Provide the (X, Y) coordinate of the cell's center where the given text is located.  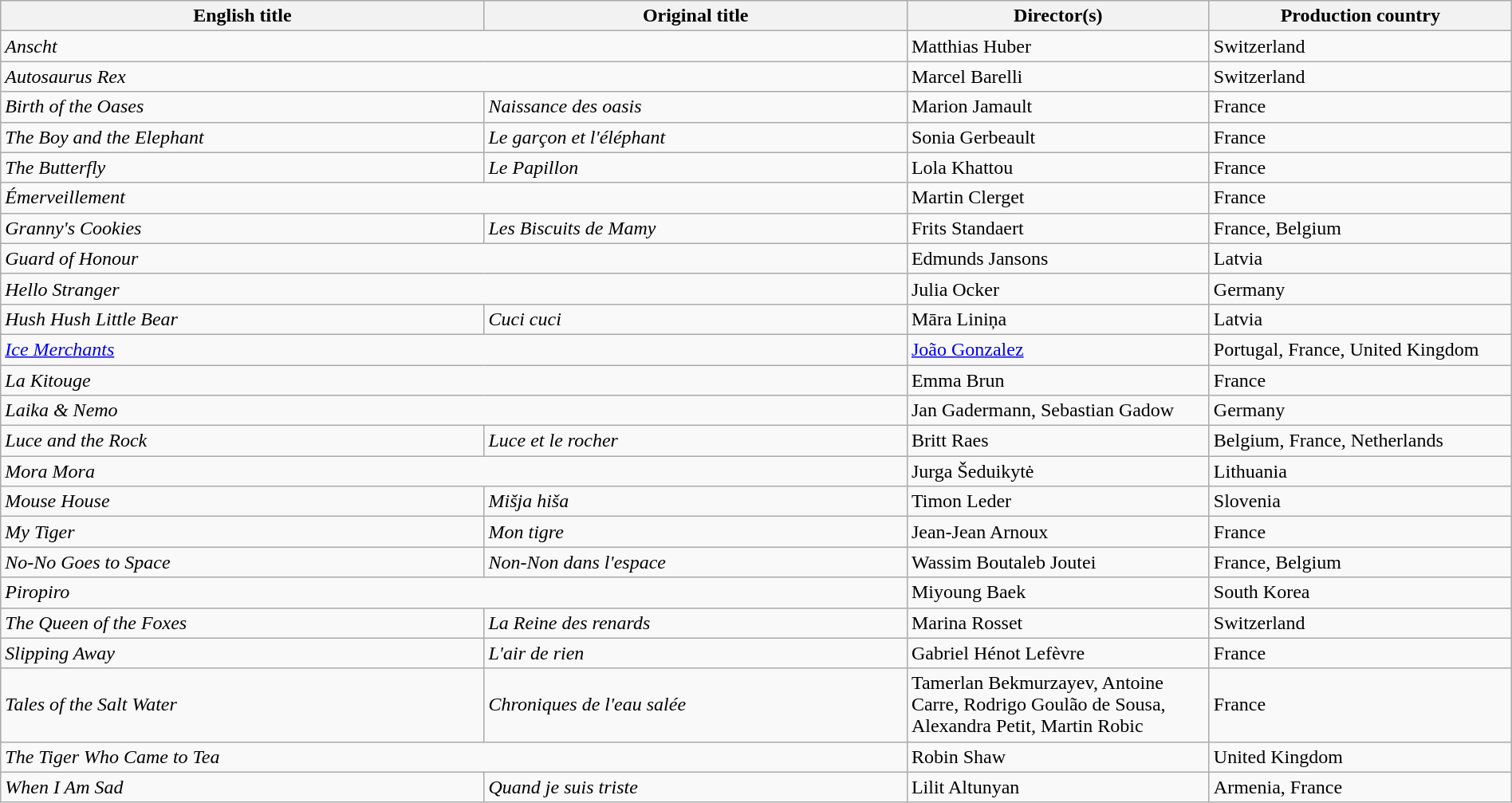
Marion Jamault (1057, 107)
Timon Leder (1057, 502)
Cuci cuci (695, 319)
Tamerlan Bekmurzayev, Antoine Carre, Rodrigo Goulão de Sousa, Alexandra Petit, Martin Robic (1057, 705)
Jan Gadermann, Sebastian Gadow (1057, 411)
United Kingdom (1360, 757)
Lilit Altunyan (1057, 787)
Tales of the Salt Water (242, 705)
Ice Merchants (455, 349)
Lola Khattou (1057, 167)
Naissance des oasis (695, 107)
Laika & Nemo (455, 411)
Mišja hiša (695, 502)
Jean-Jean Arnoux (1057, 532)
Slovenia (1360, 502)
English title (242, 16)
Edmunds Jansons (1057, 258)
Mouse House (242, 502)
Le garçon et l'éléphant (695, 137)
When I Am Sad (242, 787)
The Butterfly (242, 167)
Mora Mora (455, 471)
Britt Raes (1057, 441)
Granny's Cookies (242, 228)
Julia Ocker (1057, 289)
L'air de rien (695, 653)
Luce et le rocher (695, 441)
The Boy and the Elephant (242, 137)
Non-Non dans l'espace (695, 562)
Quand je suis triste (695, 787)
Lithuania (1360, 471)
La Reine des renards (695, 623)
Robin Shaw (1057, 757)
Wassim Boutaleb Joutei (1057, 562)
Les Biscuits de Mamy (695, 228)
No-No Goes to Space (242, 562)
Slipping Away (242, 653)
Anscht (455, 46)
Production country (1360, 16)
My Tiger (242, 532)
Émerveillement (455, 198)
João Gonzalez (1057, 349)
The Tiger Who Came to Tea (455, 757)
Armenia, France (1360, 787)
Hello Stranger (455, 289)
Piropiro (455, 592)
Mon tigre (695, 532)
South Korea (1360, 592)
Birth of the Oases (242, 107)
Frits Standaert (1057, 228)
La Kitouge (455, 380)
Sonia Gerbeault (1057, 137)
Māra Liniņa (1057, 319)
Emma Brun (1057, 380)
Matthias Huber (1057, 46)
The Queen of the Foxes (242, 623)
Luce and the Rock (242, 441)
Marina Rosset (1057, 623)
Chroniques de l'eau salée (695, 705)
Director(s) (1057, 16)
Gabriel Hénot Lefèvre (1057, 653)
Original title (695, 16)
Portugal, France, United Kingdom (1360, 349)
Autosaurus Rex (455, 77)
Guard of Honour (455, 258)
Jurga Šeduikytė (1057, 471)
Miyoung Baek (1057, 592)
Martin Clerget (1057, 198)
Belgium, France, Netherlands (1360, 441)
Le Papillon (695, 167)
Hush Hush Little Bear (242, 319)
Marcel Barelli (1057, 77)
